Determine the [X, Y] coordinate at the center of the cell enclosing the given text.  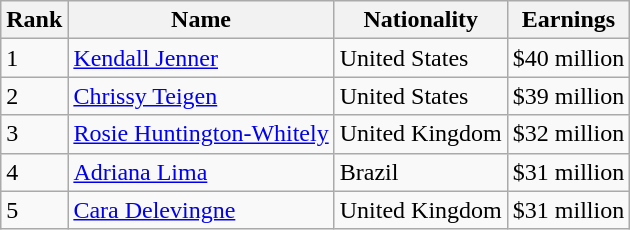
Cara Delevingne [201, 210]
Adriana Lima [201, 172]
2 [34, 96]
3 [34, 134]
Brazil [420, 172]
Kendall Jenner [201, 58]
$39 million [568, 96]
Rank [34, 20]
Nationality [420, 20]
1 [34, 58]
Name [201, 20]
Chrissy Teigen [201, 96]
$32 million [568, 134]
Earnings [568, 20]
$40 million [568, 58]
4 [34, 172]
5 [34, 210]
Rosie Huntington-Whitely [201, 134]
